Return [X, Y] of the center of cell containing provided text 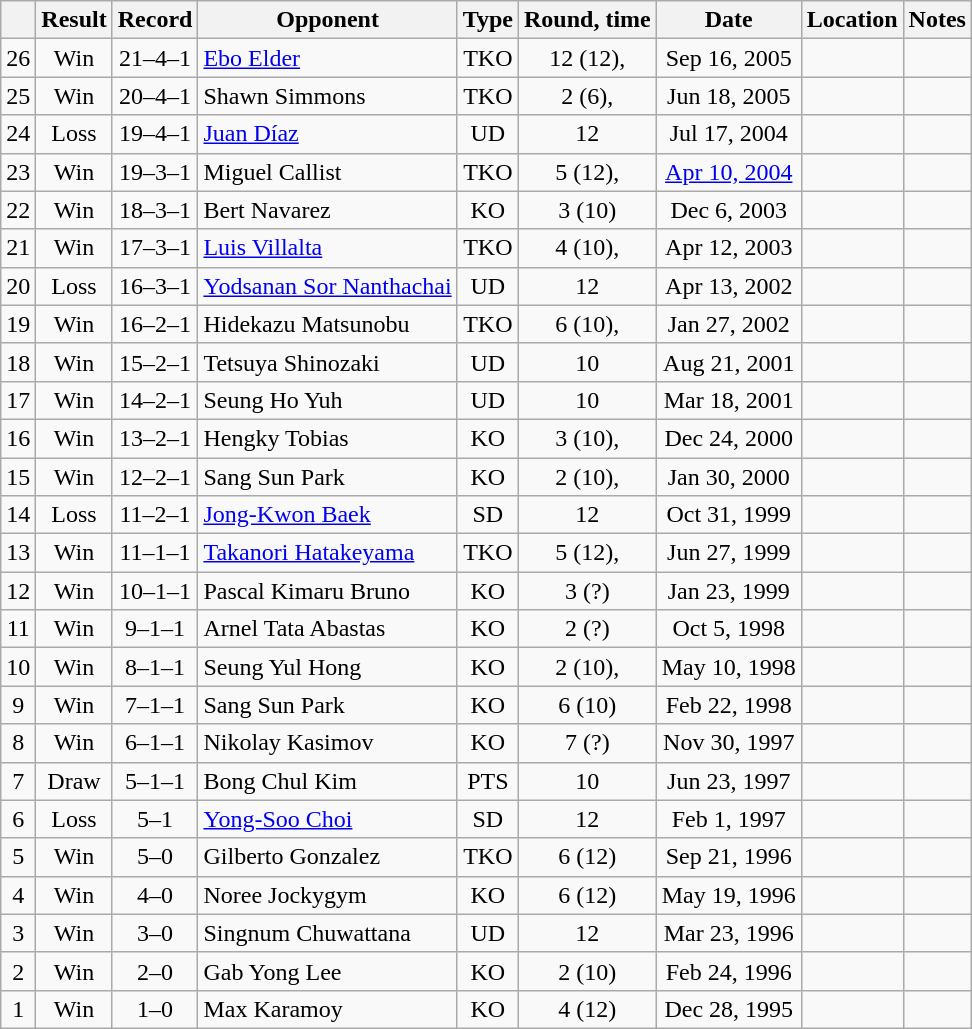
6 (10) [587, 705]
Noree Jockygym [328, 895]
18 [18, 362]
7 [18, 781]
5–0 [155, 857]
13 [18, 553]
7 (?) [587, 743]
11 [18, 629]
Arnel Tata Abastas [328, 629]
Type [488, 20]
Jul 17, 2004 [728, 134]
Mar 23, 1996 [728, 933]
3–0 [155, 933]
17–3–1 [155, 248]
11–2–1 [155, 515]
Singnum Chuwattana [328, 933]
2 (6), [587, 96]
Pascal Kimaru Bruno [328, 591]
4–0 [155, 895]
Jan 30, 2000 [728, 477]
Tetsuya Shinozaki [328, 362]
16–3–1 [155, 286]
15–2–1 [155, 362]
Jan 23, 1999 [728, 591]
5 [18, 857]
Seung Yul Hong [328, 667]
9–1–1 [155, 629]
May 10, 1998 [728, 667]
20 [18, 286]
Result [74, 20]
19–3–1 [155, 172]
6 (10), [587, 324]
Opponent [328, 20]
12 (12), [587, 58]
Feb 1, 1997 [728, 819]
Luis Villalta [328, 248]
Seung Ho Yuh [328, 400]
25 [18, 96]
8–1–1 [155, 667]
Location [852, 20]
Ebo Elder [328, 58]
11–1–1 [155, 553]
Jun 27, 1999 [728, 553]
19 [18, 324]
3 (?) [587, 591]
1 [18, 1009]
19–4–1 [155, 134]
Bert Navarez [328, 210]
18–3–1 [155, 210]
7–1–1 [155, 705]
4 (12) [587, 1009]
Notes [937, 20]
10–1–1 [155, 591]
Jun 23, 1997 [728, 781]
May 19, 1996 [728, 895]
Yodsanan Sor Nanthachai [328, 286]
23 [18, 172]
2 [18, 971]
5–1 [155, 819]
Takanori Hatakeyama [328, 553]
Apr 10, 2004 [728, 172]
1–0 [155, 1009]
2–0 [155, 971]
Apr 12, 2003 [728, 248]
8 [18, 743]
Miguel Callist [328, 172]
Feb 24, 1996 [728, 971]
6 [18, 819]
Yong-Soo Choi [328, 819]
Nikolay Kasimov [328, 743]
Shawn Simmons [328, 96]
13–2–1 [155, 438]
Gilberto Gonzalez [328, 857]
2 (?) [587, 629]
17 [18, 400]
Aug 21, 2001 [728, 362]
3 (10) [587, 210]
Gab Yong Lee [328, 971]
Record [155, 20]
2 (10) [587, 971]
15 [18, 477]
Jan 27, 2002 [728, 324]
21–4–1 [155, 58]
Feb 22, 1998 [728, 705]
Round, time [587, 20]
12–2–1 [155, 477]
Jun 18, 2005 [728, 96]
Nov 30, 1997 [728, 743]
4 [18, 895]
Sep 21, 1996 [728, 857]
20–4–1 [155, 96]
16–2–1 [155, 324]
Jong-Kwon Baek [328, 515]
9 [18, 705]
Oct 5, 1998 [728, 629]
Date [728, 20]
Bong Chul Kim [328, 781]
Dec 24, 2000 [728, 438]
14 [18, 515]
4 (10), [587, 248]
Mar 18, 2001 [728, 400]
Draw [74, 781]
Dec 6, 2003 [728, 210]
Sep 16, 2005 [728, 58]
16 [18, 438]
Juan Díaz [328, 134]
PTS [488, 781]
Apr 13, 2002 [728, 286]
Oct 31, 1999 [728, 515]
Hengky Tobias [328, 438]
14–2–1 [155, 400]
3 (10), [587, 438]
6–1–1 [155, 743]
26 [18, 58]
21 [18, 248]
Max Karamoy [328, 1009]
5–1–1 [155, 781]
3 [18, 933]
Dec 28, 1995 [728, 1009]
Hidekazu Matsunobu [328, 324]
24 [18, 134]
22 [18, 210]
